Detect which cell encompasses the target text, then output its (X, Y) center coordinate. 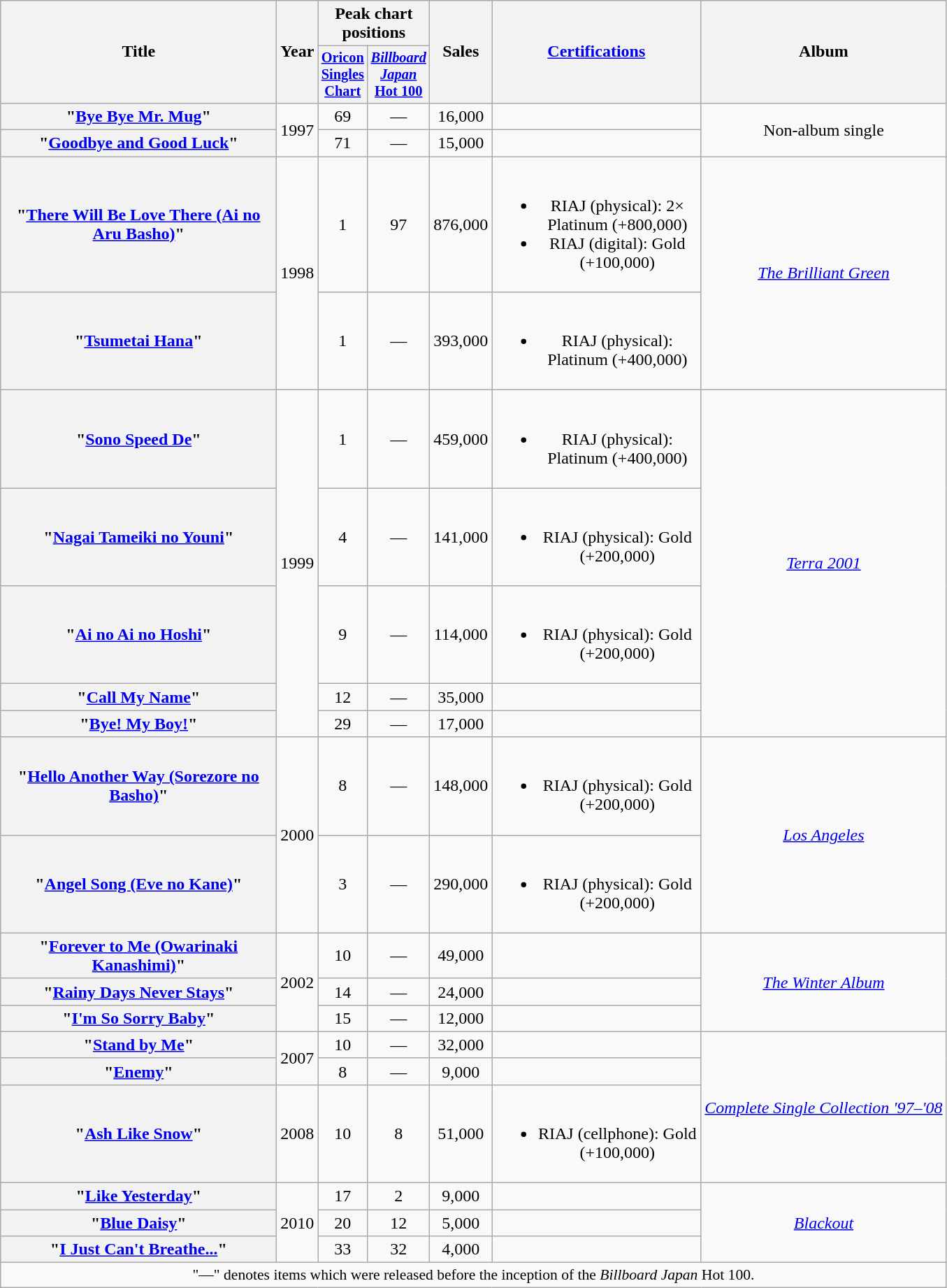
2010 (298, 1223)
114,000 (461, 635)
Title (138, 52)
"—" denotes items which were released before the inception of the Billboard Japan Hot 100. (474, 1275)
Terra 2001 (823, 564)
876,000 (461, 224)
Billboard Japan Hot 100 (398, 75)
459,000 (461, 439)
33 (342, 1250)
393,000 (461, 341)
24,000 (461, 992)
Blackout (823, 1223)
12,000 (461, 1018)
15,000 (461, 143)
RIAJ (physical): 2× Platinum (+800,000)RIAJ (digital): Gold (+100,000) (597, 224)
"Angel Song (Eve no Kane)" (138, 884)
"Forever to Me (Owarinaki Kanashimi)" (138, 955)
141,000 (461, 537)
97 (398, 224)
"Hello Another Way (Sorezore no Basho)" (138, 786)
1997 (298, 129)
69 (342, 116)
"Like Yesterday" (138, 1196)
Album (823, 52)
"Goodbye and Good Luck" (138, 143)
Complete Single Collection '97–'08 (823, 1107)
"Ash Like Snow" (138, 1133)
2002 (298, 982)
"Enemy" (138, 1071)
"Sono Speed De" (138, 439)
"Bye Bye Mr. Mug" (138, 116)
Sales (461, 52)
"Call My Name" (138, 697)
5,000 (461, 1223)
"Nagai Tameiki no Youni" (138, 537)
17,000 (461, 724)
Certifications (597, 52)
Oricon Singles Chart (342, 75)
The Brilliant Green (823, 273)
15 (342, 1018)
35,000 (461, 697)
49,000 (461, 955)
148,000 (461, 786)
1998 (298, 273)
2000 (298, 835)
17 (342, 1196)
20 (342, 1223)
32 (398, 1250)
"I Just Can't Breathe..." (138, 1250)
290,000 (461, 884)
RIAJ (cellphone): Gold (+100,000) (597, 1133)
4,000 (461, 1250)
"I'm So Sorry Baby" (138, 1018)
71 (342, 143)
The Winter Album (823, 982)
"Ai no Ai no Hoshi" (138, 635)
"Bye! My Boy!" (138, 724)
2 (398, 1196)
9 (342, 635)
1999 (298, 564)
"Tsumetai Hana" (138, 341)
2007 (298, 1058)
"There Will Be Love There (Ai no Aru Basho)" (138, 224)
3 (342, 884)
"Blue Daisy" (138, 1223)
"Rainy Days Never Stays" (138, 992)
"Stand by Me" (138, 1045)
29 (342, 724)
Non-album single (823, 129)
2008 (298, 1133)
32,000 (461, 1045)
Peak chart positions (374, 24)
Los Angeles (823, 835)
16,000 (461, 116)
Year (298, 52)
4 (342, 537)
14 (342, 992)
51,000 (461, 1133)
